Pinpoint the cell where the given text exists, returning its [x, y] midpoint coordinate. 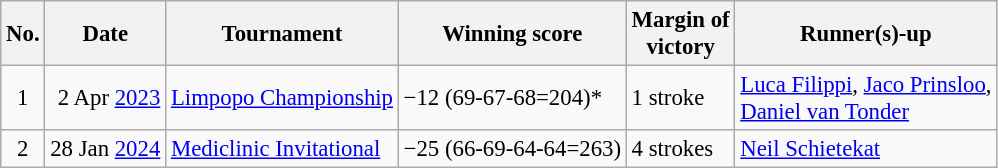
Tournament [282, 34]
Winning score [512, 34]
28 Jan 2024 [106, 149]
−25 (66-69-64-64=263) [512, 149]
Runner(s)-up [866, 34]
Neil Schietekat [866, 149]
4 strokes [680, 149]
Margin ofvictory [680, 34]
1 stroke [680, 98]
1 [23, 98]
2 Apr 2023 [106, 98]
Luca Filippi, Jaco Prinsloo, Daniel van Tonder [866, 98]
No. [23, 34]
Limpopo Championship [282, 98]
2 [23, 149]
Mediclinic Invitational [282, 149]
−12 (69-67-68=204)* [512, 98]
Date [106, 34]
